Scan for the cell matching the given text and deliver its (X, Y) coordinate at center. 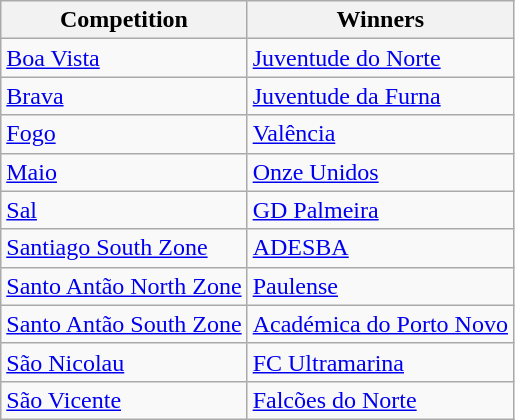
Santiago South Zone (124, 248)
Académica do Porto Novo (380, 324)
Paulense (380, 286)
GD Palmeira (380, 210)
Onze Unidos (380, 172)
Falcões do Norte (380, 400)
Valência (380, 134)
Sal (124, 210)
ADESBA (380, 248)
São Vicente (124, 400)
Fogo (124, 134)
Boa Vista (124, 58)
Brava (124, 96)
São Nicolau (124, 362)
Juventude do Norte (380, 58)
Santo Antão North Zone (124, 286)
Juventude da Furna (380, 96)
Competition (124, 20)
FC Ultramarina (380, 362)
Winners (380, 20)
Santo Antão South Zone (124, 324)
Maio (124, 172)
